Find where the given text appears and provide that cell's center as (x, y) coordinate. 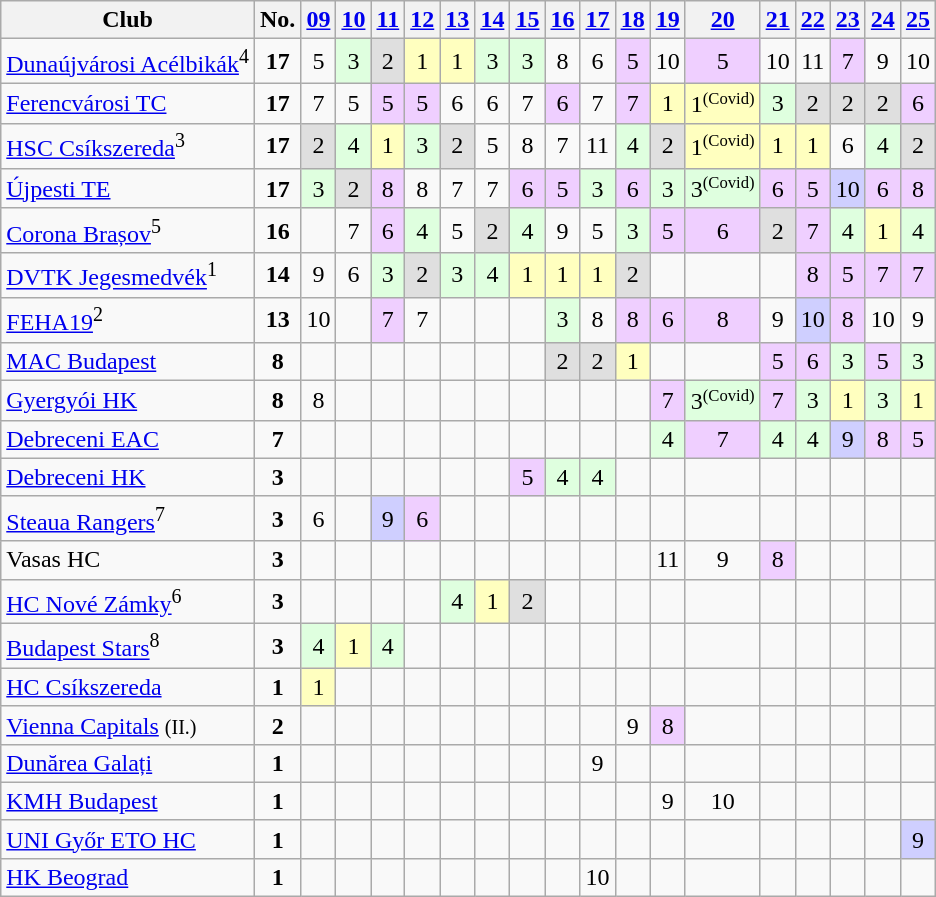
20 (722, 20)
24 (882, 20)
HC Csíkszereda (128, 687)
15 (528, 20)
Steaua Rangers7 (128, 518)
Gyergyói HK (128, 400)
Vienna Capitals (II.) (128, 725)
Budapest Stars8 (128, 646)
Ferencvárosi TC (128, 103)
21 (778, 20)
22 (812, 20)
Vasas HC (128, 560)
Debreceni HK (128, 477)
MAC Budapest (128, 361)
25 (918, 20)
18 (632, 20)
No. (277, 20)
Újpesti TE (128, 188)
09 (318, 20)
Corona Brașov5 (128, 230)
HSC Csíkszereda3 (128, 146)
23 (848, 20)
HK Beograd (128, 877)
Dunaújvárosi Acélbikák4 (128, 62)
Debreceni EAC (128, 439)
DVTK Jegesmedvék1 (128, 276)
19 (668, 20)
12 (422, 20)
KMH Budapest (128, 801)
FEHA192 (128, 320)
Dunărea Galați (128, 763)
UNI Győr ETO HC (128, 839)
Club (128, 20)
HC Nové Zámky6 (128, 602)
